Locate the cell with the specified text and output its [x, y] center coordinate. 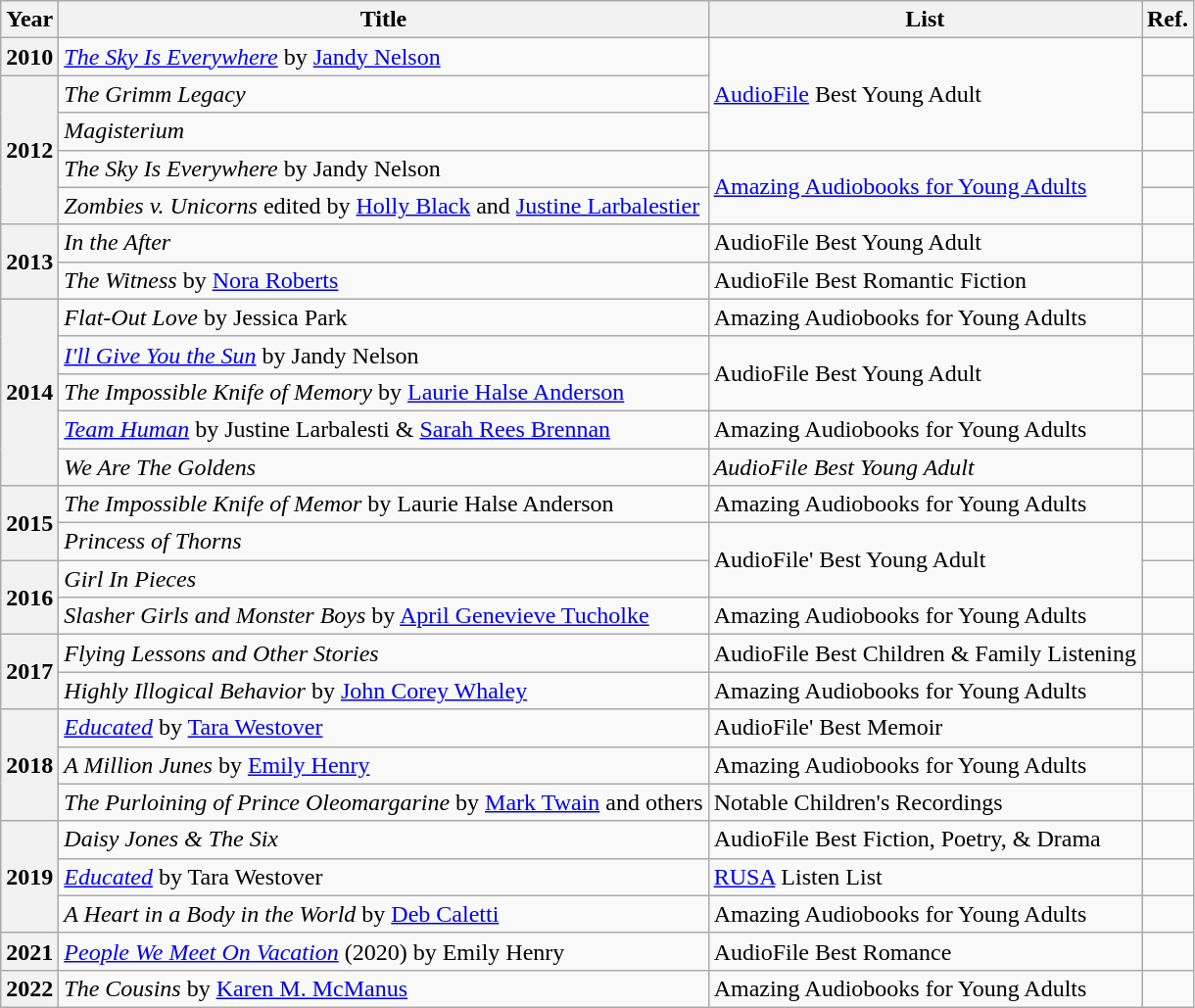
Team Human by Justine Larbalesti & Sarah Rees Brennan [384, 429]
I'll Give You the Sun by Jandy Nelson [384, 355]
Year [29, 20]
People We Meet On Vacation (2020) by Emily Henry [384, 951]
The Purloining of Prince Oleomargarine by Mark Twain and others [384, 802]
2017 [29, 672]
2014 [29, 392]
2019 [29, 877]
Flat-Out Love by Jessica Park [384, 317]
2022 [29, 988]
2013 [29, 262]
2016 [29, 598]
The Grimm Legacy [384, 94]
Highly Illogical Behavior by John Corey Whaley [384, 691]
A Heart in a Body in the World by Deb Caletti [384, 914]
2010 [29, 57]
2012 [29, 150]
The Witness by Nora Roberts [384, 280]
AudioFile' Best Young Adult [925, 560]
AudioFile Best Children & Family Listening [925, 653]
A Million Junes by Emily Henry [384, 765]
2018 [29, 765]
2021 [29, 951]
Notable Children's Recordings [925, 802]
Title [384, 20]
The Impossible Knife of Memor by Laurie Halse Anderson [384, 504]
Flying Lessons and Other Stories [384, 653]
Ref. [1168, 20]
We Are The Goldens [384, 467]
Princess of Thorns [384, 542]
AudioFile Best Romantic Fiction [925, 280]
RUSA Listen List [925, 877]
Daisy Jones & The Six [384, 840]
Slasher Girls and Monster Boys by April Genevieve Tucholke [384, 616]
The Impossible Knife of Memory by Laurie Halse Anderson [384, 392]
AudioFile Best Romance [925, 951]
AudioFile' Best Memoir [925, 728]
Zombies v. Unicorns edited by Holly Black and Justine Larbalestier [384, 206]
In the After [384, 243]
Magisterium [384, 131]
AudioFile Best Fiction, Poetry, & Drama [925, 840]
Girl In Pieces [384, 579]
2015 [29, 523]
List [925, 20]
The Cousins by Karen M. McManus [384, 988]
